Locate the cell with the specified text and output its (X, Y) center coordinate. 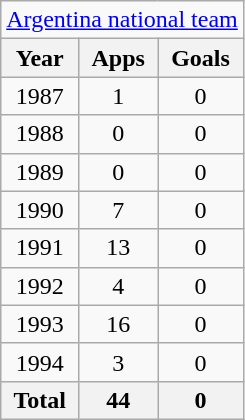
Argentina national team (122, 20)
4 (118, 286)
1994 (40, 362)
Total (40, 400)
7 (118, 210)
1987 (40, 96)
1991 (40, 248)
1988 (40, 134)
1989 (40, 172)
16 (118, 324)
1993 (40, 324)
Apps (118, 58)
44 (118, 400)
1 (118, 96)
1992 (40, 286)
Year (40, 58)
Goals (201, 58)
1990 (40, 210)
3 (118, 362)
13 (118, 248)
